Return the (X, Y) coordinate for the center point of the cell that contains the specified text.  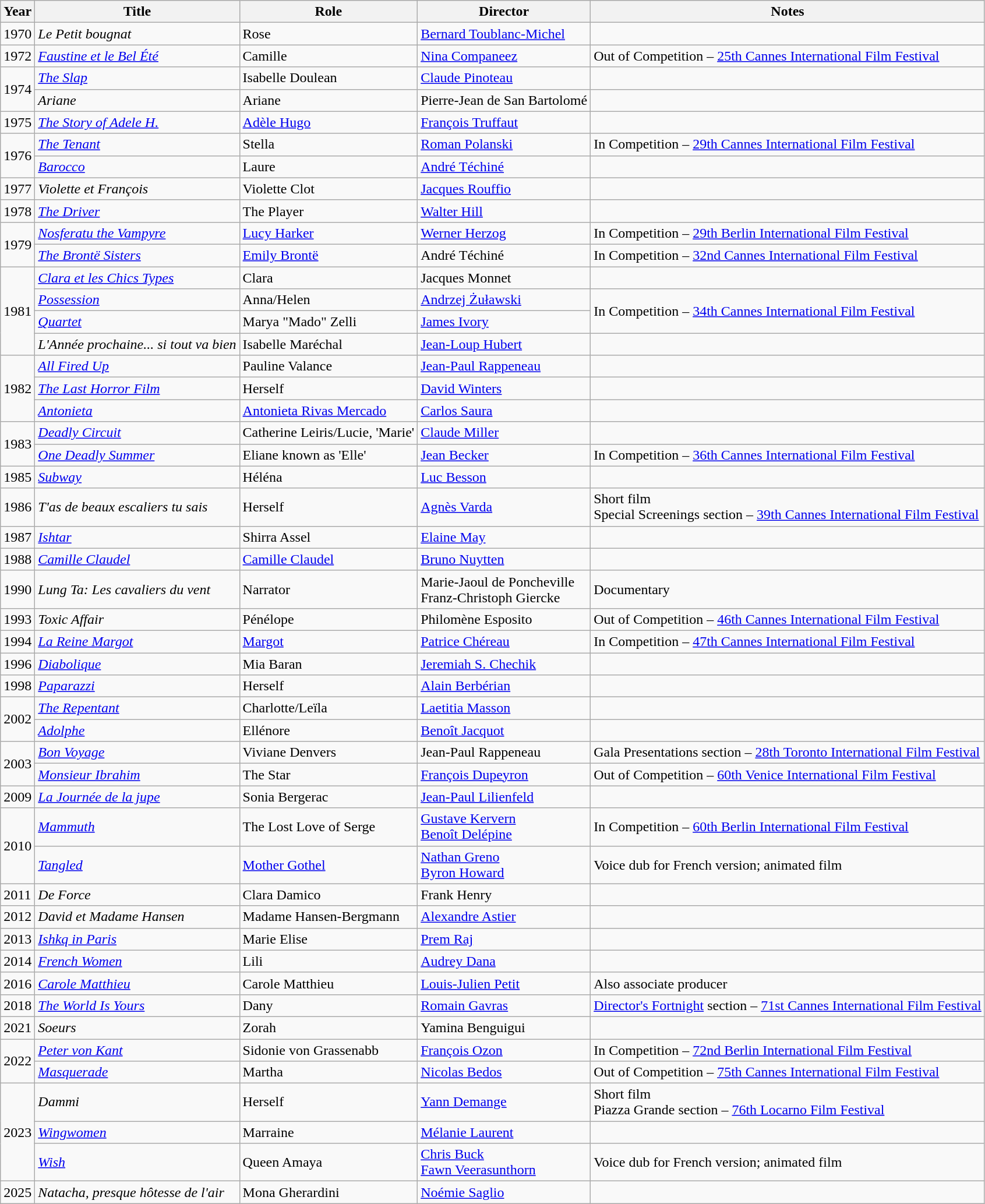
The Last Horror Film (137, 389)
Out of Competition – 60th Venice International Film Festival (788, 775)
Title (137, 12)
Héléna (329, 477)
Prem Raj (504, 939)
Charlotte/Leïla (329, 708)
Natacha, presque hôtesse de l'air (137, 1192)
La Reine Margot (137, 641)
1988 (17, 559)
Emily Brontë (329, 255)
Mother Gothel (329, 864)
Lung Ta: Les cavaliers du vent (137, 589)
Chris Buck Fawn Veerasunthorn (504, 1163)
Jacques Monnet (504, 278)
Camille (329, 56)
The Repentant (137, 708)
2021 (17, 1028)
Laetitia Masson (504, 708)
Pierre-Jean de San Bartolomé (504, 100)
Martha (329, 1072)
Gala Presentations section – 28th Toronto International Film Festival (788, 753)
Peter von Kant (137, 1050)
Claude Miller (504, 433)
The Story of Adele H. (137, 122)
2018 (17, 1005)
1978 (17, 211)
Alexandre Astier (504, 917)
The World Is Yours (137, 1005)
Out of Competition – 75th Cannes International Film Festival (788, 1072)
L'Année prochaine... si tout va bien (137, 344)
Catherine Leiris/Lucie, 'Marie' (329, 433)
Out of Competition – 46th Cannes International Film Festival (788, 619)
The Tenant (137, 144)
1974 (17, 89)
Clara et les Chics Types (137, 278)
Le Petit bougnat (137, 34)
Bon Voyage (137, 753)
Antonieta Rivas Mercado (329, 411)
2022 (17, 1061)
Wingwomen (137, 1132)
Documentary (788, 589)
1982 (17, 389)
The Brontë Sisters (137, 255)
Pénélope (329, 619)
1985 (17, 477)
Jeremiah S. Chechik (504, 663)
1970 (17, 34)
Mélanie Laurent (504, 1132)
1998 (17, 686)
One Deadly Summer (137, 455)
François Ozon (504, 1050)
2010 (17, 846)
In Competition – 47th Cannes International Film Festival (788, 641)
Masquerade (137, 1072)
David Winters (504, 389)
Possession (137, 300)
Alain Berbérian (504, 686)
Paparazzi (137, 686)
Marya "Mado" Zelli (329, 322)
Clara (329, 278)
Marie Elise (329, 939)
Quartet (137, 322)
Anna/Helen (329, 300)
Lucy Harker (329, 233)
François Truffaut (504, 122)
Mia Baran (329, 663)
Luc Besson (504, 477)
Philomène Esposito (504, 619)
2025 (17, 1192)
2023 (17, 1132)
Gustave Kervern Benoît Delépine (504, 827)
Violette Clot (329, 189)
Antonieta (137, 411)
1976 (17, 156)
Adèle Hugo (329, 122)
2009 (17, 797)
2012 (17, 917)
David et Madame Hansen (137, 917)
Walter Hill (504, 211)
Wish (137, 1163)
Queen Amaya (329, 1163)
The Driver (137, 211)
Andrzej Żuławski (504, 300)
Clara Damico (329, 895)
Agnès Varda (504, 507)
Diabolique (137, 663)
Jean Becker (504, 455)
2014 (17, 961)
Barocco (137, 167)
Madame Hansen-Bergmann (329, 917)
Noémie Saglio (504, 1192)
Notes (788, 12)
Isabelle Doulean (329, 78)
Patrice Chéreau (504, 641)
Elaine May (504, 537)
Frank Henry (504, 895)
1987 (17, 537)
Jacques Rouffio (504, 189)
François Dupeyron (504, 775)
In Competition – 72nd Berlin International Film Festival (788, 1050)
Louis-Julien Petit (504, 983)
In Competition – 34th Cannes International Film Festival (788, 311)
The Slap (137, 78)
Shirra Assel (329, 537)
Roman Polanski (504, 144)
Toxic Affair (137, 619)
Bruno Nuytten (504, 559)
Sonia Bergerac (329, 797)
1972 (17, 56)
Violette et François (137, 189)
2013 (17, 939)
1996 (17, 663)
Jean-Paul Lilienfeld (504, 797)
In Competition – 60th Berlin International Film Festival (788, 827)
1993 (17, 619)
Short filmPiazza Grande section – 76th Locarno Film Festival (788, 1102)
In Competition – 29th Cannes International Film Festival (788, 144)
Lili (329, 961)
Marraine (329, 1132)
Romain Gavras (504, 1005)
Dammi (137, 1102)
The Star (329, 775)
Mona Gherardini (329, 1192)
Subway (137, 477)
1983 (17, 444)
Laure (329, 167)
Deadly Circuit (137, 433)
The Player (329, 211)
1990 (17, 589)
The Lost Love of Serge (329, 827)
Nicolas Bedos (504, 1072)
Audrey Dana (504, 961)
1986 (17, 507)
Nosferatu the Vampyre (137, 233)
1994 (17, 641)
French Women (137, 961)
Ishkq in Paris (137, 939)
Narrator (329, 589)
In Competition – 36th Cannes International Film Festival (788, 455)
2011 (17, 895)
De Force (137, 895)
Also associate producer (788, 983)
Benoît Jacquot (504, 730)
1977 (17, 189)
Yann Demange (504, 1102)
Dany (329, 1005)
Carlos Saura (504, 411)
2003 (17, 764)
Soeurs (137, 1028)
Ishtar (137, 537)
Stella (329, 144)
Eliane known as 'Elle' (329, 455)
Margot (329, 641)
Monsieur Ibrahim (137, 775)
Mammuth (137, 827)
1981 (17, 311)
Isabelle Maréchal (329, 344)
Jean-Loup Hubert (504, 344)
Bernard Toublanc-Michel (504, 34)
Short filmSpecial Screenings section – 39th Cannes International Film Festival (788, 507)
Tangled (137, 864)
Director (504, 12)
Year (17, 12)
Werner Herzog (504, 233)
1979 (17, 244)
Director's Fortnight section – 71st Cannes International Film Festival (788, 1005)
T'as de beaux escaliers tu sais (137, 507)
Adolphe (137, 730)
1975 (17, 122)
La Journée de la jupe (137, 797)
Nina Companeez (504, 56)
All Fired Up (137, 366)
2016 (17, 983)
In Competition – 29th Berlin International Film Festival (788, 233)
Pauline Valance (329, 366)
Faustine et le Bel Été (137, 56)
Viviane Denvers (329, 753)
James Ivory (504, 322)
Zorah (329, 1028)
Nathan Greno Byron Howard (504, 864)
Out of Competition – 25th Cannes International Film Festival (788, 56)
In Competition – 32nd Cannes International Film Festival (788, 255)
Ellénore (329, 730)
Claude Pinoteau (504, 78)
Marie-Jaoul de Poncheville Franz-Christoph Giercke (504, 589)
Sidonie von Grassenabb (329, 1050)
Rose (329, 34)
Role (329, 12)
2002 (17, 719)
Yamina Benguigui (504, 1028)
